Pinpoint the cell where the given text exists, returning its [X, Y] midpoint coordinate. 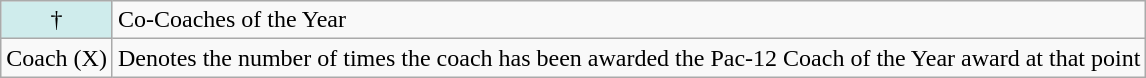
Co-Coaches of the Year [628, 20]
Denotes the number of times the coach has been awarded the Pac-12 Coach of the Year award at that point [628, 58]
† [57, 20]
Coach (X) [57, 58]
